For the text-containing cell, return its midpoint in (X, Y) coordinate format. 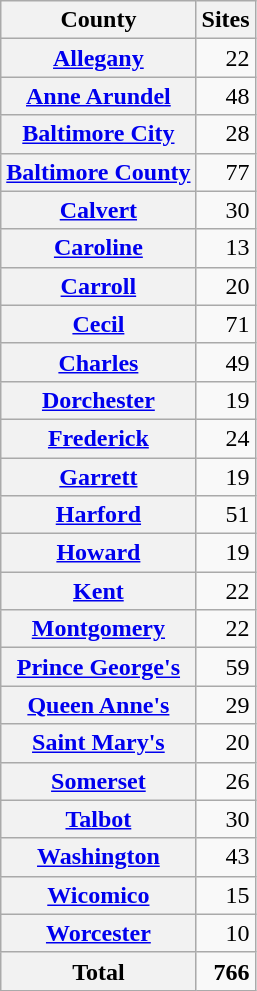
48 (226, 96)
Baltimore County (98, 172)
Garrett (98, 477)
43 (226, 857)
Frederick (98, 438)
71 (226, 324)
Somerset (98, 781)
29 (226, 705)
51 (226, 515)
Queen Anne's (98, 705)
County (98, 20)
Montgomery (98, 629)
Talbot (98, 819)
Cecil (98, 324)
Washington (98, 857)
Total (98, 971)
26 (226, 781)
Saint Mary's (98, 743)
77 (226, 172)
59 (226, 667)
Worcester (98, 933)
Baltimore City (98, 134)
10 (226, 933)
Allegany (98, 58)
Dorchester (98, 400)
Sites (226, 20)
Anne Arundel (98, 96)
28 (226, 134)
Harford (98, 515)
Charles (98, 362)
13 (226, 248)
49 (226, 362)
15 (226, 895)
Kent (98, 591)
24 (226, 438)
Calvert (98, 210)
Carroll (98, 286)
Wicomico (98, 895)
Prince George's (98, 667)
Caroline (98, 248)
Howard (98, 553)
766 (226, 971)
